For the text-containing cell, return its midpoint in [X, Y] coordinate format. 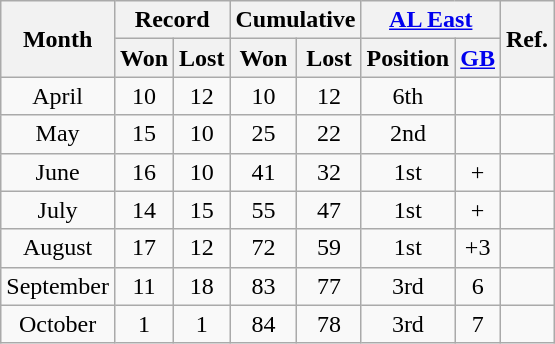
AL East [431, 20]
22 [329, 134]
55 [264, 210]
Ref. [528, 39]
83 [264, 286]
September [58, 286]
78 [329, 324]
July [58, 210]
32 [329, 172]
7 [478, 324]
59 [329, 248]
August [58, 248]
+3 [478, 248]
Cumulative [296, 20]
June [58, 172]
6th [408, 96]
2nd [408, 134]
Position [408, 58]
17 [144, 248]
GB [478, 58]
47 [329, 210]
16 [144, 172]
77 [329, 286]
41 [264, 172]
6 [478, 286]
October [58, 324]
14 [144, 210]
84 [264, 324]
18 [202, 286]
Month [58, 39]
Record [172, 20]
72 [264, 248]
25 [264, 134]
April [58, 96]
11 [144, 286]
May [58, 134]
